From the cell containing the given text, extract its center point as [X, Y] coordinate. 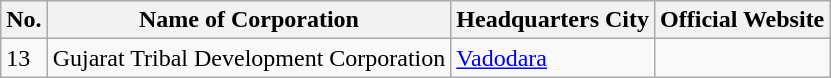
Name of Corporation [249, 20]
13 [24, 58]
Gujarat Tribal Development Corporation [249, 58]
Official Website [742, 20]
Vadodara [553, 58]
Headquarters City [553, 20]
No. [24, 20]
